Capture the cell that displays the provided text and extract its [X, Y] central coordinate. 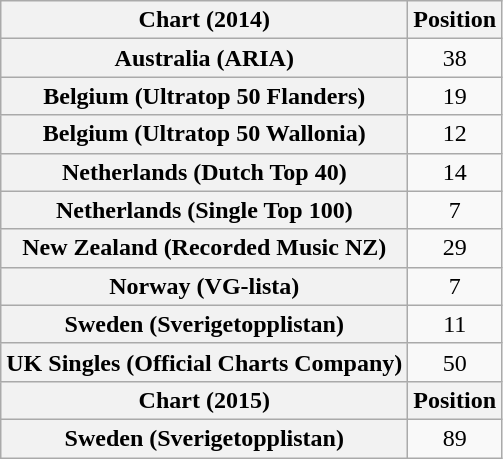
UK Singles (Official Charts Company) [204, 362]
50 [455, 362]
Belgium (Ultratop 50 Flanders) [204, 96]
New Zealand (Recorded Music NZ) [204, 248]
19 [455, 96]
Belgium (Ultratop 50 Wallonia) [204, 134]
38 [455, 58]
Chart (2015) [204, 400]
Australia (ARIA) [204, 58]
Netherlands (Single Top 100) [204, 210]
89 [455, 438]
14 [455, 172]
Netherlands (Dutch Top 40) [204, 172]
Chart (2014) [204, 20]
12 [455, 134]
11 [455, 324]
Norway (VG-lista) [204, 286]
29 [455, 248]
